Locate the cell with the specified text and output its [x, y] center coordinate. 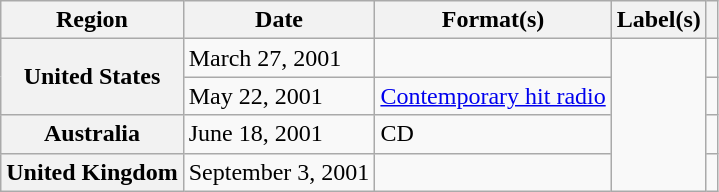
Label(s) [658, 20]
Region [92, 20]
June 18, 2001 [279, 134]
Australia [92, 134]
United States [92, 77]
May 22, 2001 [279, 96]
Contemporary hit radio [493, 96]
CD [493, 134]
Format(s) [493, 20]
September 3, 2001 [279, 172]
March 27, 2001 [279, 58]
United Kingdom [92, 172]
Date [279, 20]
